Return the [x, y] coordinate for the center point of the cell that contains the specified text.  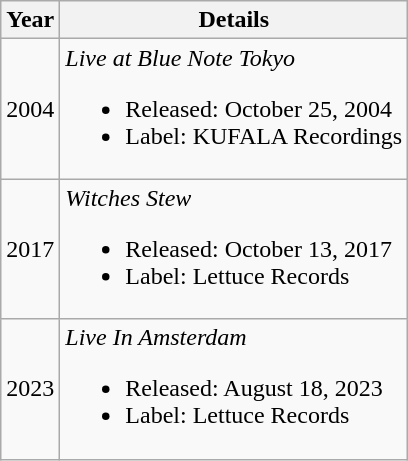
Live In AmsterdamReleased: August 18, 2023Label: Lettuce Records [234, 389]
Year [30, 20]
2004 [30, 109]
2017 [30, 249]
Details [234, 20]
Live at Blue Note TokyoReleased: October 25, 2004Label: KUFALA Recordings [234, 109]
2023 [30, 389]
Witches StewReleased: October 13, 2017Label: Lettuce Records [234, 249]
